Return the [X, Y] coordinate for the center point of the cell that contains the specified text.  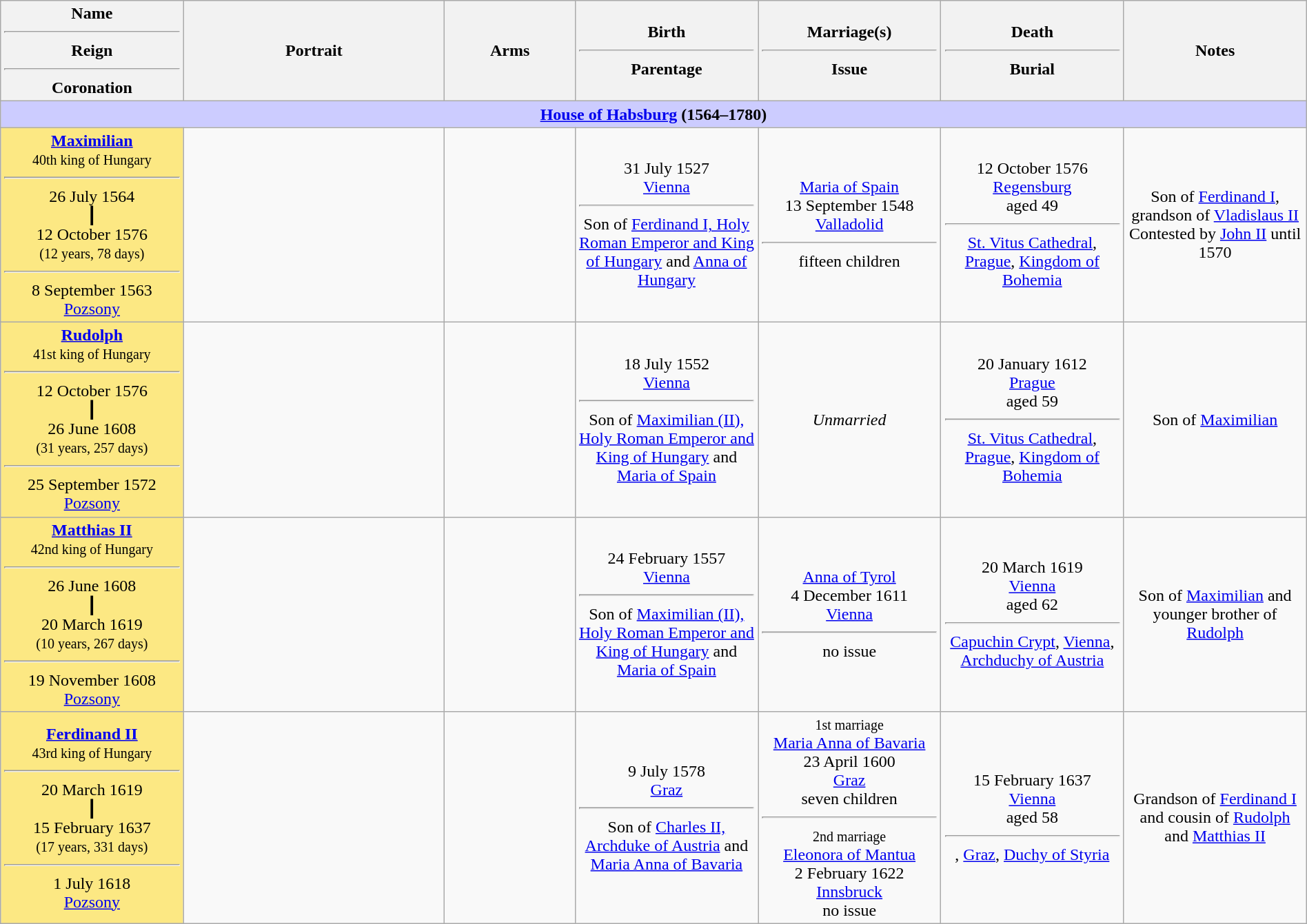
Maximilian40th king of Hungary26 July 1564┃12 October 1576(12 years, 78 days)8 September 1563Pozsony [92, 225]
20 January 1612Pragueaged 59St. Vitus Cathedral, Prague, Kingdom of Bohemia [1033, 419]
Arms [510, 51]
24 February 1557ViennaSon of Maximilian (II), Holy Roman Emperor and King of Hungary and Maria of Spain [666, 615]
Marriage(s)Issue [849, 51]
DeathBurial [1033, 51]
Unmarried [849, 419]
Notes [1215, 51]
31 July 1527ViennaSon of Ferdinand I, Holy Roman Emperor and King of Hungary and Anna of Hungary [666, 225]
12 October 1576Regensburgaged 49St. Vitus Cathedral, Prague, Kingdom of Bohemia [1033, 225]
Grandson of Ferdinand I and cousin of Rudolph and Matthias II [1215, 818]
Ferdinand II43rd king of Hungary20 March 1619┃15 February 1637(17 years, 331 days)1 July 1618Pozsony [92, 818]
Maria of Spain13 September 1548Valladolidfifteen children [849, 225]
Portrait [314, 51]
BirthParentage [666, 51]
Son of Ferdinand I, grandson of Vladislaus IIContested by John II until 1570 [1215, 225]
15 February 1637Viennaaged 58, Graz, Duchy of Styria [1033, 818]
20 March 1619Viennaaged 62Capuchin Crypt, Vienna, Archduchy of Austria [1033, 615]
1st marriageMaria Anna of Bavaria23 April 1600Grazseven children2nd marriageEleonora of Mantua2 February 1622Innsbruckno issue [849, 818]
18 July 1552ViennaSon of Maximilian (II), Holy Roman Emperor and King of Hungary and Maria of Spain [666, 419]
Son of Maximilian and younger brother of Rudolph [1215, 615]
House of Habsburg (1564–1780) [653, 114]
Matthias II42nd king of Hungary26 June 1608┃20 March 1619(10 years, 267 days)19 November 1608Pozsony [92, 615]
Son of Maximilian [1215, 419]
NameReignCoronation [92, 51]
9 July 1578GrazSon of Charles II, Archduke of Austria and Maria Anna of Bavaria [666, 818]
Anna of Tyrol4 December 1611Viennano issue [849, 615]
Rudolph41st king of Hungary12 October 1576┃26 June 1608(31 years, 257 days)25 September 1572Pozsony [92, 419]
